From the cell containing the given text, extract its center point as (x, y) coordinate. 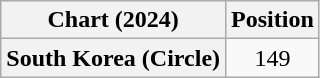
149 (273, 58)
Position (273, 20)
Chart (2024) (114, 20)
South Korea (Circle) (114, 58)
